Return the (x, y) coordinate for the center point of the cell that contains the specified text.  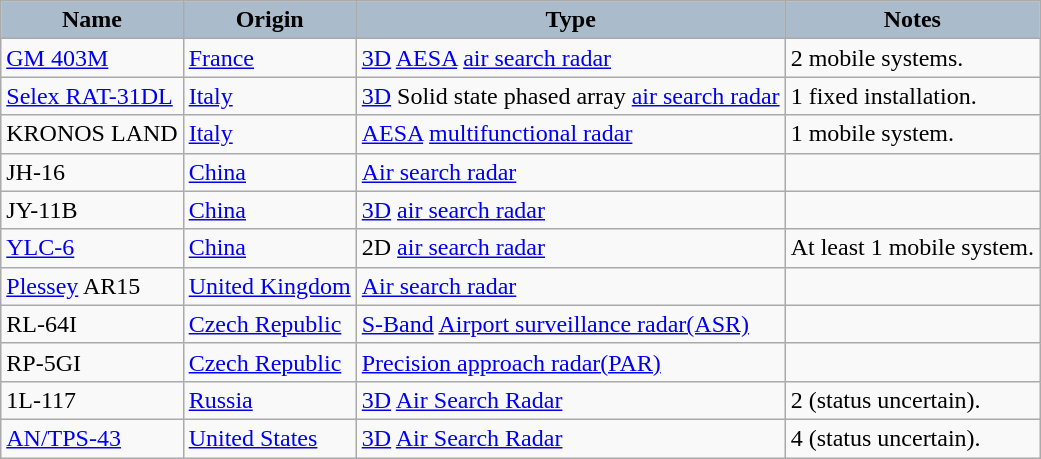
JY-11B (92, 210)
S-Band Airport surveillance radar(ASR) (570, 324)
AESA multifunctional radar (570, 134)
2 (status uncertain). (912, 400)
2D air search radar (570, 248)
YLC-6 (92, 248)
2 mobile systems. (912, 58)
Notes (912, 20)
Type (570, 20)
AN/TPS-43 (92, 438)
Selex RAT-31DL (92, 96)
United Kingdom (270, 286)
Origin (270, 20)
France (270, 58)
3D Solid state phased array air search radar (570, 96)
1L-117 (92, 400)
RL-64I (92, 324)
1 mobile system. (912, 134)
RP-5GI (92, 362)
1 fixed installation. (912, 96)
3D AESA air search radar (570, 58)
JH-16 (92, 172)
Precision approach radar(PAR) (570, 362)
GM 403M (92, 58)
4 (status uncertain). (912, 438)
Russia (270, 400)
Name (92, 20)
United States (270, 438)
3D air search radar (570, 210)
Plessey AR15 (92, 286)
At least 1 mobile system. (912, 248)
KRONOS LAND (92, 134)
